Identify which cell holds the provided text, then report its [x, y] central coordinate. 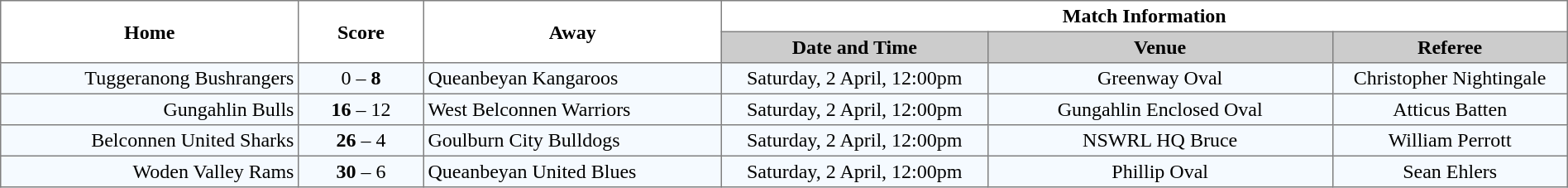
Home [150, 31]
30 – 6 [361, 171]
0 – 8 [361, 79]
Gungahlin Bulls [150, 109]
Queanbeyan Kangaroos [572, 79]
Atticus Batten [1450, 109]
Woden Valley Rams [150, 171]
Referee [1450, 47]
William Perrott [1450, 141]
Tuggeranong Bushrangers [150, 79]
West Belconnen Warriors [572, 109]
Queanbeyan United Blues [572, 171]
Gungahlin Enclosed Oval [1159, 109]
Phillip Oval [1159, 171]
Belconnen United Sharks [150, 141]
Christopher Nightingale [1450, 79]
26 – 4 [361, 141]
Date and Time [854, 47]
Match Information [1145, 17]
NSWRL HQ Bruce [1159, 141]
Goulburn City Bulldogs [572, 141]
Score [361, 31]
Venue [1159, 47]
Sean Ehlers [1450, 171]
16 – 12 [361, 109]
Greenway Oval [1159, 79]
Away [572, 31]
